Pinpoint the cell where the given text exists, returning its [X, Y] midpoint coordinate. 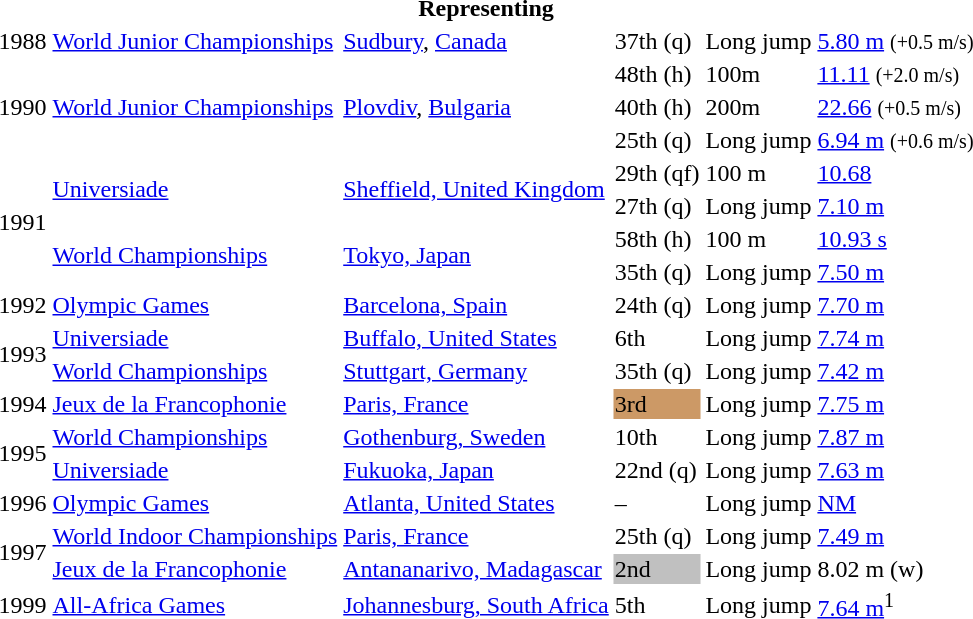
27th (q) [657, 206]
29th (qf) [657, 173]
3rd [657, 404]
58th (h) [657, 239]
6th [657, 338]
200m [758, 107]
2nd [657, 569]
37th (q) [657, 41]
Fukuoka, Japan [476, 470]
22nd (q) [657, 470]
Plovdiv, Bulgaria [476, 107]
48th (h) [657, 74]
World Indoor Championships [195, 536]
– [657, 503]
Buffalo, United States [476, 338]
Tokyo, Japan [476, 256]
10th [657, 437]
Atlanta, United States [476, 503]
24th (q) [657, 305]
Stuttgart, Germany [476, 371]
40th (h) [657, 107]
Gothenburg, Sweden [476, 437]
Sheffield, United Kingdom [476, 190]
Sudbury, Canada [476, 41]
Antananarivo, Madagascar [476, 569]
Barcelona, Spain [476, 305]
100m [758, 74]
